Locate the cell with the specified text and output its (X, Y) center coordinate. 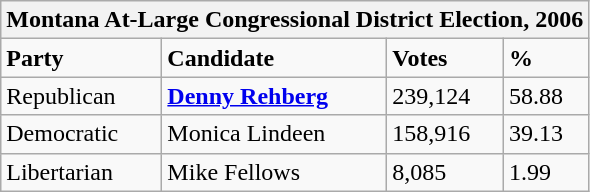
Mike Fellows (274, 172)
Denny Rehberg (274, 96)
158,916 (446, 134)
1.99 (546, 172)
Montana At-Large Congressional District Election, 2006 (295, 20)
58.88 (546, 96)
Democratic (82, 134)
Libertarian (82, 172)
Monica Lindeen (274, 134)
Candidate (274, 58)
Republican (82, 96)
% (546, 58)
239,124 (446, 96)
Votes (446, 58)
39.13 (546, 134)
Party (82, 58)
8,085 (446, 172)
